Capture the cell that displays the provided text and extract its (x, y) central coordinate. 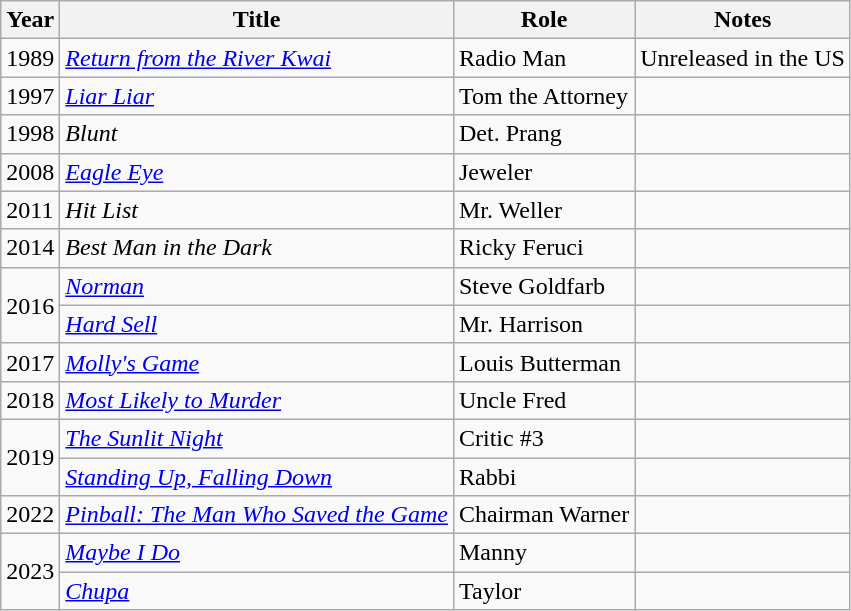
Mr. Weller (544, 210)
Unreleased in the US (743, 58)
The Sunlit Night (257, 438)
1998 (30, 134)
Rabbi (544, 477)
Chairman Warner (544, 515)
Manny (544, 553)
2011 (30, 210)
Taylor (544, 591)
Critic #3 (544, 438)
Norman (257, 286)
2016 (30, 305)
2014 (30, 248)
Steve Goldfarb (544, 286)
Best Man in the Dark (257, 248)
Liar Liar (257, 96)
Chupa (257, 591)
2017 (30, 362)
2018 (30, 400)
Blunt (257, 134)
Pinball: The Man Who Saved the Game (257, 515)
Ricky Feruci (544, 248)
2019 (30, 457)
Notes (743, 20)
Louis Butterman (544, 362)
1997 (30, 96)
Year (30, 20)
Mr. Harrison (544, 324)
Det. Prang (544, 134)
Standing Up, Falling Down (257, 477)
2023 (30, 572)
Molly's Game (257, 362)
Radio Man (544, 58)
Most Likely to Murder (257, 400)
Hard Sell (257, 324)
Title (257, 20)
Jeweler (544, 172)
1989 (30, 58)
Role (544, 20)
2008 (30, 172)
Tom the Attorney (544, 96)
Maybe I Do (257, 553)
Return from the River Kwai (257, 58)
Hit List (257, 210)
2022 (30, 515)
Eagle Eye (257, 172)
Uncle Fred (544, 400)
